Locate the cell with the specified text and output its [x, y] center coordinate. 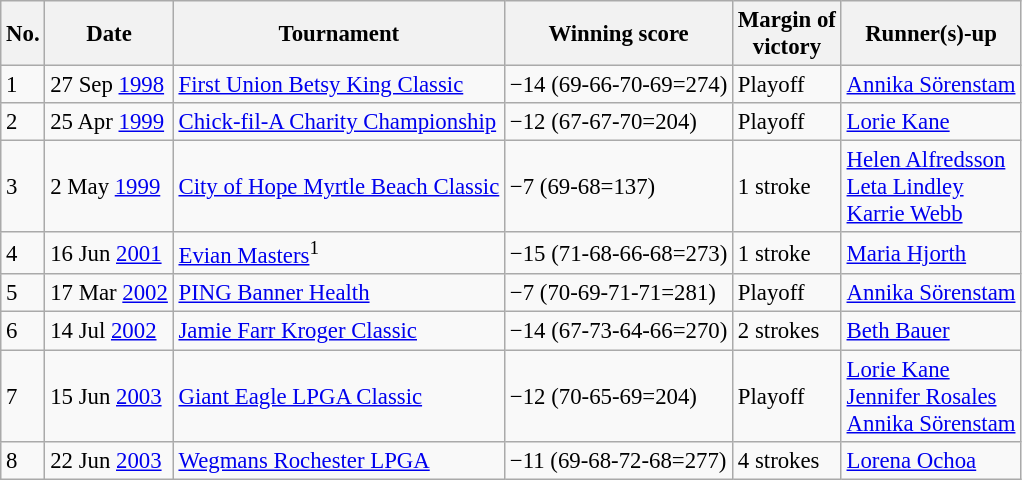
−12 (70-65-69=204) [619, 396]
Tournament [338, 34]
7 [23, 396]
Helen Alfredsson Leta Lindley Karrie Webb [931, 187]
−14 (69-66-70-69=274) [619, 85]
−14 (67-73-64-66=270) [619, 331]
City of Hope Myrtle Beach Classic [338, 187]
−11 (69-68-72-68=277) [619, 460]
1 [23, 85]
8 [23, 460]
Evian Masters1 [338, 253]
3 [23, 187]
14 Jul 2002 [109, 331]
PING Banner Health [338, 293]
Maria Hjorth [931, 253]
4 strokes [788, 460]
Lorie Kane Jennifer Rosales Annika Sörenstam [931, 396]
Beth Bauer [931, 331]
First Union Betsy King Classic [338, 85]
−15 (71-68-66-68=273) [619, 253]
27 Sep 1998 [109, 85]
Giant Eagle LPGA Classic [338, 396]
17 Mar 2002 [109, 293]
5 [23, 293]
Margin ofvictory [788, 34]
2 May 1999 [109, 187]
Lorie Kane [931, 122]
Wegmans Rochester LPGA [338, 460]
Runner(s)-up [931, 34]
6 [23, 331]
No. [23, 34]
15 Jun 2003 [109, 396]
−7 (69-68=137) [619, 187]
Winning score [619, 34]
Jamie Farr Kroger Classic [338, 331]
Date [109, 34]
−7 (70-69-71-71=281) [619, 293]
2 strokes [788, 331]
25 Apr 1999 [109, 122]
4 [23, 253]
2 [23, 122]
16 Jun 2001 [109, 253]
−12 (67-67-70=204) [619, 122]
Lorena Ochoa [931, 460]
22 Jun 2003 [109, 460]
Chick-fil-A Charity Championship [338, 122]
